Scan for the cell matching the given text and deliver its (x, y) coordinate at center. 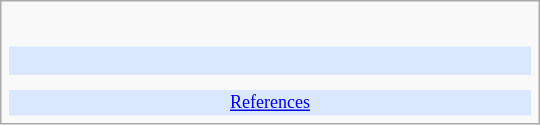
References (270, 103)
